Return (x, y) of the center of cell containing provided text 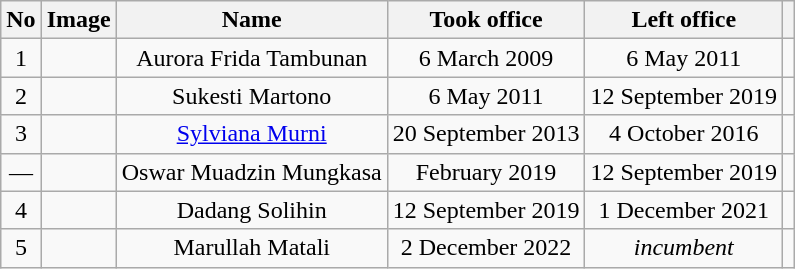
2 December 2022 (486, 248)
Name (252, 20)
4 October 2016 (684, 134)
Dadang Solihin (252, 210)
incumbent (684, 248)
— (21, 172)
6 March 2009 (486, 58)
Sukesti Martono (252, 96)
4 (21, 210)
2 (21, 96)
Sylviana Murni (252, 134)
Image (78, 20)
3 (21, 134)
5 (21, 248)
Marullah Matali (252, 248)
1 (21, 58)
February 2019 (486, 172)
Left office (684, 20)
Aurora Frida Tambunan (252, 58)
No (21, 20)
20 September 2013 (486, 134)
Oswar Muadzin Mungkasa (252, 172)
1 December 2021 (684, 210)
Took office (486, 20)
